Determine the (x, y) coordinate at the center of the cell enclosing the given text.  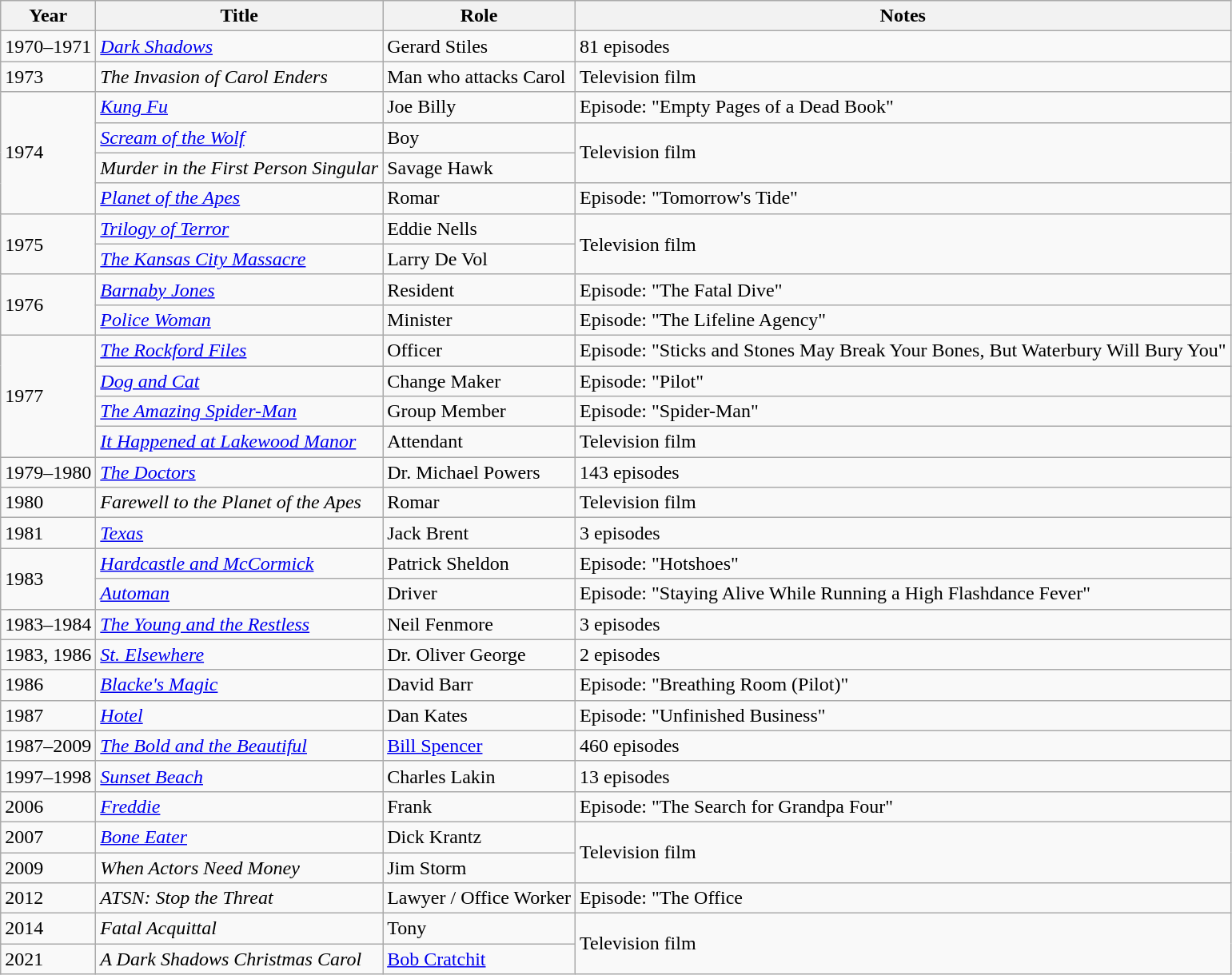
Episode: "Staying Alive While Running a High Flashdance Fever" (903, 594)
Tony (480, 929)
1983–1984 (48, 624)
Minister (480, 320)
Charles Lakin (480, 776)
460 episodes (903, 746)
Texas (240, 533)
Jack Brent (480, 533)
Eddie Nells (480, 229)
143 episodes (903, 472)
Kung Fu (240, 107)
1977 (48, 396)
Dan Kates (480, 715)
1976 (48, 304)
Role (480, 16)
1987 (48, 715)
Hotel (240, 715)
Farewell to the Planet of the Apes (240, 503)
Officer (480, 350)
Patrick Sheldon (480, 563)
81 episodes (903, 46)
2021 (48, 959)
Episode: "Breathing Room (Pilot)" (903, 685)
1975 (48, 244)
Episode: "Unfinished Business" (903, 715)
2012 (48, 898)
Dr. Oliver George (480, 655)
Freddie (240, 806)
1974 (48, 153)
Attendant (480, 442)
Sunset Beach (240, 776)
Dick Krantz (480, 837)
Automan (240, 594)
When Actors Need Money (240, 867)
Jim Storm (480, 867)
Boy (480, 137)
Driver (480, 594)
Gerard Stiles (480, 46)
ATSN: Stop the Threat (240, 898)
Fatal Acquittal (240, 929)
Dark Shadows (240, 46)
Episode: "The Office (903, 898)
Episode: "The Lifeline Agency" (903, 320)
1981 (48, 533)
Joe Billy (480, 107)
Blacke's Magic (240, 685)
The Bold and the Beautiful (240, 746)
The Rockford Files (240, 350)
The Amazing Spider-Man (240, 412)
2 episodes (903, 655)
1987–2009 (48, 746)
The Kansas City Massacre (240, 259)
Notes (903, 16)
Savage Hawk (480, 168)
1979–1980 (48, 472)
Barnaby Jones (240, 289)
1986 (48, 685)
Bill Spencer (480, 746)
Bone Eater (240, 837)
1980 (48, 503)
Year (48, 16)
Episode: "The Fatal Dive" (903, 289)
The Young and the Restless (240, 624)
Episode: "Spider-Man" (903, 412)
13 episodes (903, 776)
David Barr (480, 685)
Episode: "The Search for Grandpa Four" (903, 806)
Scream of the Wolf (240, 137)
1983, 1986 (48, 655)
1997–1998 (48, 776)
Hardcastle and McCormick (240, 563)
A Dark Shadows Christmas Carol (240, 959)
Lawyer / Office Worker (480, 898)
Frank (480, 806)
2014 (48, 929)
2009 (48, 867)
It Happened at Lakewood Manor (240, 442)
2006 (48, 806)
1973 (48, 77)
Episode: "Tomorrow's Tide" (903, 198)
1970–1971 (48, 46)
Title (240, 16)
Larry De Vol (480, 259)
Murder in the First Person Singular (240, 168)
Change Maker (480, 381)
Episode: "Pilot" (903, 381)
1983 (48, 579)
Police Woman (240, 320)
Man who attacks Carol (480, 77)
Episode: "Hotshoes" (903, 563)
St. Elsewhere (240, 655)
The Doctors (240, 472)
Group Member (480, 412)
Dog and Cat (240, 381)
Episode: "Empty Pages of a Dead Book" (903, 107)
The Invasion of Carol Enders (240, 77)
Neil Fenmore (480, 624)
Trilogy of Terror (240, 229)
Episode: "Sticks and Stones May Break Your Bones, But Waterbury Will Bury You" (903, 350)
2007 (48, 837)
Resident (480, 289)
Planet of the Apes (240, 198)
Dr. Michael Powers (480, 472)
Bob Cratchit (480, 959)
